Search for the cell housing the specified text and yield its (x, y) center coordinate. 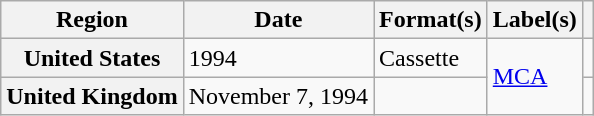
Date (278, 20)
Cassette (431, 58)
United States (92, 58)
Format(s) (431, 20)
1994 (278, 58)
Label(s) (534, 20)
Region (92, 20)
United Kingdom (92, 96)
November 7, 1994 (278, 96)
MCA (534, 77)
